Output the [X, Y] coordinate of the center of the cell containing the given text.  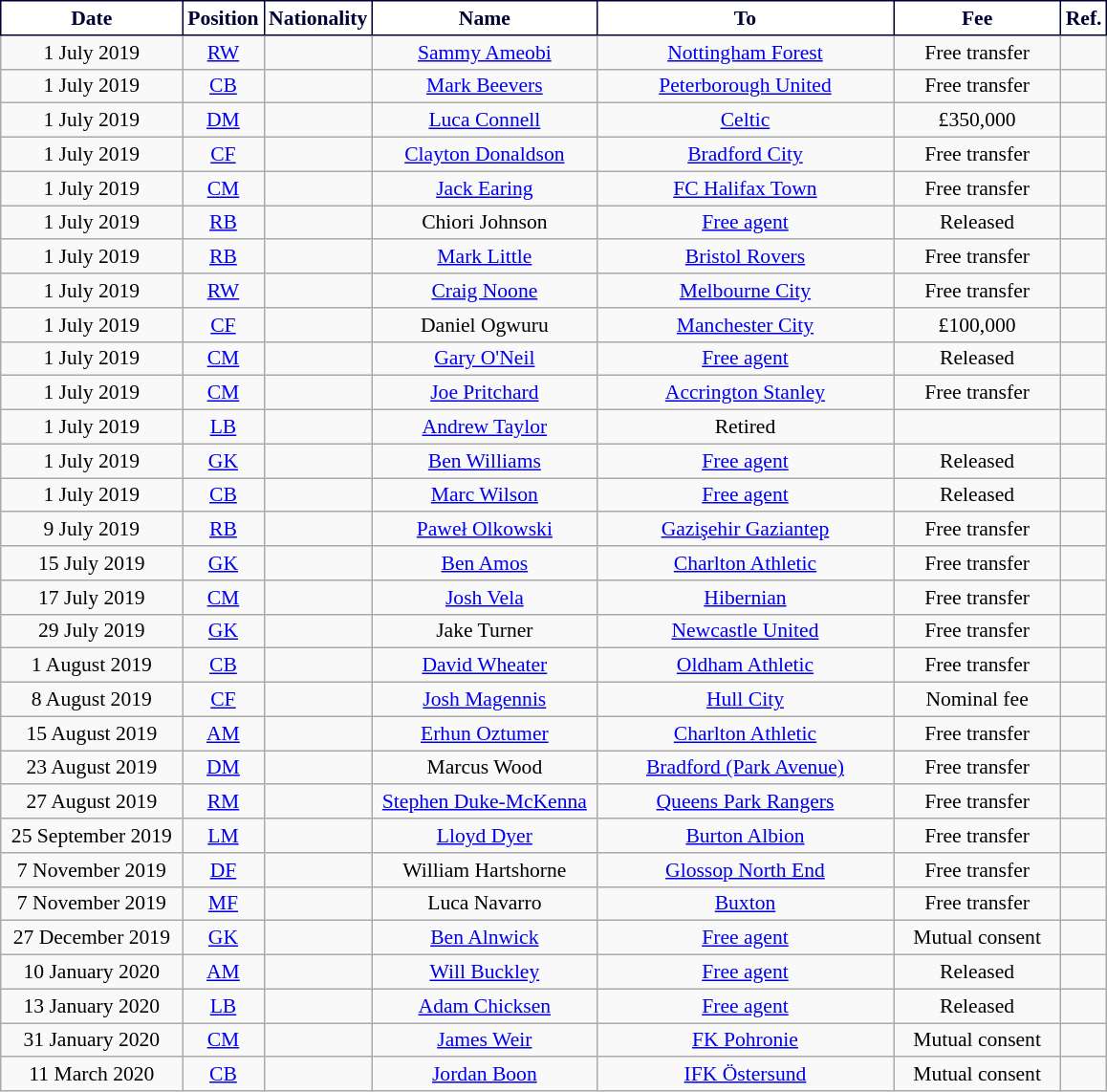
Joe Pritchard [484, 393]
Paweł Olkowski [484, 530]
Retired [745, 427]
Bradford (Park Avenue) [745, 768]
Gazişehir Gaziantep [745, 530]
DF [224, 870]
Clayton Donaldson [484, 155]
Burton Albion [745, 836]
Hibernian [745, 598]
Jack Earing [484, 188]
Jake Turner [484, 631]
17 July 2019 [92, 598]
Ben Alnwick [484, 938]
15 July 2019 [92, 563]
13 January 2020 [92, 1006]
Sammy Ameobi [484, 53]
MF [224, 904]
Nominal fee [977, 700]
Luca Connell [484, 120]
Adam Chicksen [484, 1006]
£100,000 [977, 325]
Josh Magennis [484, 700]
29 July 2019 [92, 631]
Gary O'Neil [484, 359]
Luca Navarro [484, 904]
Ben Amos [484, 563]
27 August 2019 [92, 802]
Buxton [745, 904]
Name [484, 18]
31 January 2020 [92, 1040]
Mark Beevers [484, 86]
Oldham Athletic [745, 666]
William Hartshorne [484, 870]
Hull City [745, 700]
Peterborough United [745, 86]
11 March 2020 [92, 1075]
Bristol Rovers [745, 257]
James Weir [484, 1040]
Will Buckley [484, 972]
Accrington Stanley [745, 393]
23 August 2019 [92, 768]
FC Halifax Town [745, 188]
David Wheater [484, 666]
£350,000 [977, 120]
1 August 2019 [92, 666]
Queens Park Rangers [745, 802]
Josh Vela [484, 598]
Nottingham Forest [745, 53]
Fee [977, 18]
Marc Wilson [484, 495]
Date [92, 18]
Craig Noone [484, 291]
Position [224, 18]
RM [224, 802]
Newcastle United [745, 631]
Marcus Wood [484, 768]
Jordan Boon [484, 1075]
To [745, 18]
Melbourne City [745, 291]
Manchester City [745, 325]
Lloyd Dyer [484, 836]
15 August 2019 [92, 733]
8 August 2019 [92, 700]
Chiori Johnson [484, 223]
FK Pohronie [745, 1040]
Ref. [1084, 18]
LM [224, 836]
25 September 2019 [92, 836]
27 December 2019 [92, 938]
Erhun Oztumer [484, 733]
Celtic [745, 120]
Bradford City [745, 155]
Nationality [317, 18]
Daniel Ogwuru [484, 325]
Mark Little [484, 257]
10 January 2020 [92, 972]
Andrew Taylor [484, 427]
IFK Östersund [745, 1075]
Stephen Duke-McKenna [484, 802]
9 July 2019 [92, 530]
Glossop North End [745, 870]
Ben Williams [484, 461]
